Find where the given text appears and provide that cell's center as [x, y] coordinate. 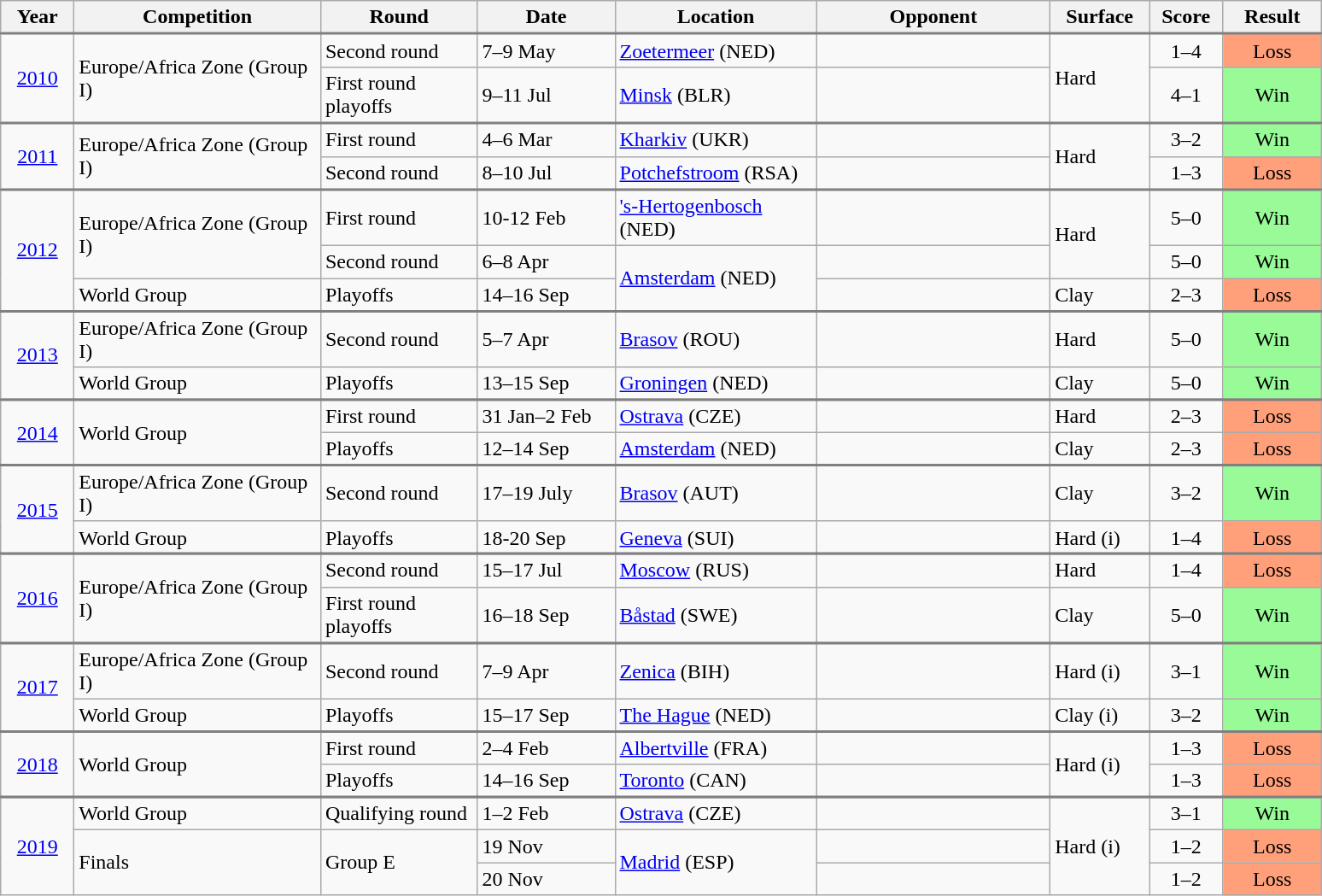
2010 [38, 79]
19 Nov [547, 846]
2019 [38, 846]
18-20 Sep [547, 537]
Round [399, 17]
Potchefstroom (RSA) [716, 173]
10-12 Feb [547, 218]
8–10 Jul [547, 173]
12–14 Sep [547, 448]
Zenica (BIH) [716, 671]
Brasov (ROU) [716, 339]
The Hague (NED) [716, 715]
Clay (i) [1100, 715]
2–4 Feb [547, 748]
Qualifying round [399, 813]
2017 [38, 687]
7–9 May [547, 51]
Minsk (BLR) [716, 95]
2016 [38, 598]
7–9 Apr [547, 671]
Finals [198, 863]
4–1 [1186, 95]
20 Nov [547, 879]
's-Hertogenbosch (NED) [716, 218]
Surface [1100, 17]
9–11 Jul [547, 95]
31 Jan–2 Feb [547, 417]
13–15 Sep [547, 384]
2018 [38, 764]
2011 [38, 156]
5–7 Apr [547, 339]
Opponent [933, 17]
Madrid (ESP) [716, 863]
Geneva (SUI) [716, 537]
2014 [38, 432]
Result [1272, 17]
2015 [38, 509]
Kharkiv (UKR) [716, 140]
1–2 Feb [547, 813]
2013 [38, 355]
6–8 Apr [547, 262]
17–19 July [547, 493]
Year [38, 17]
2012 [38, 250]
Competition [198, 17]
Zoetermeer (NED) [716, 51]
15–17 Sep [547, 715]
Albertville (FRA) [716, 748]
Moscow (RUS) [716, 571]
Group E [399, 863]
Toronto (CAN) [716, 781]
Brasov (AUT) [716, 493]
Date [547, 17]
16–18 Sep [547, 615]
15–17 Jul [547, 571]
Location [716, 17]
Båstad (SWE) [716, 615]
Score [1186, 17]
4–6 Mar [547, 140]
Groningen (NED) [716, 384]
